Search for the cell housing the specified text and yield its [x, y] center coordinate. 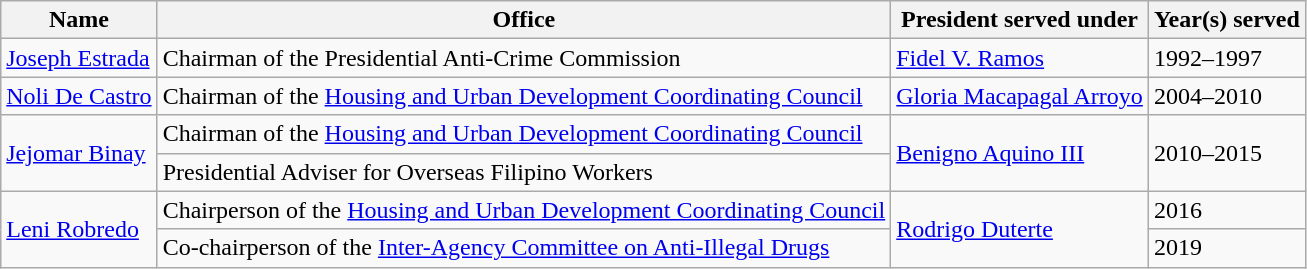
Joseph Estrada [79, 58]
Presidential Adviser for Overseas Filipino Workers [524, 172]
2016 [1226, 210]
2019 [1226, 248]
Noli De Castro [79, 96]
Name [79, 20]
Year(s) served [1226, 20]
Fidel V. Ramos [1020, 58]
President served under [1020, 20]
Chairperson of the Housing and Urban Development Coordinating Council [524, 210]
2004–2010 [1226, 96]
Chairman of the Presidential Anti-Crime Commission [524, 58]
Leni Robredo [79, 229]
2010–2015 [1226, 153]
1992–1997 [1226, 58]
Co-chairperson of the Inter-Agency Committee on Anti-Illegal Drugs [524, 248]
Rodrigo Duterte [1020, 229]
Benigno Aquino III [1020, 153]
Jejomar Binay [79, 153]
Gloria Macapagal Arroyo [1020, 96]
Office [524, 20]
